Determine the [x, y] coordinate at the center of the cell enclosing the given text.  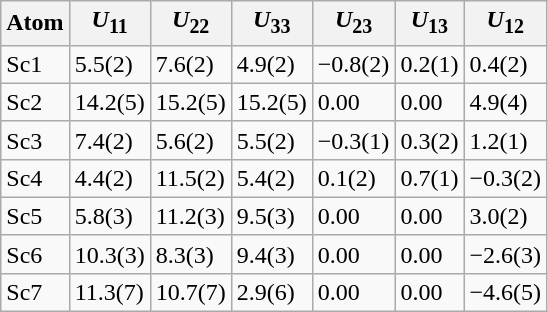
U33 [272, 23]
4.9(4) [506, 102]
0.3(2) [430, 140]
Sc3 [35, 140]
Atom [35, 23]
9.5(3) [272, 216]
Sc2 [35, 102]
U13 [430, 23]
11.3(7) [110, 292]
5.8(3) [110, 216]
4.9(2) [272, 64]
U22 [190, 23]
U23 [354, 23]
Sc6 [35, 254]
11.5(2) [190, 178]
Sc4 [35, 178]
U12 [506, 23]
0.4(2) [506, 64]
10.7(7) [190, 292]
5.6(2) [190, 140]
5.4(2) [272, 178]
−0.3(2) [506, 178]
−0.8(2) [354, 64]
−4.6(5) [506, 292]
0.2(1) [430, 64]
Sc5 [35, 216]
U11 [110, 23]
−2.6(3) [506, 254]
3.0(2) [506, 216]
Sc1 [35, 64]
1.2(1) [506, 140]
Sc7 [35, 292]
14.2(5) [110, 102]
2.9(6) [272, 292]
0.1(2) [354, 178]
7.6(2) [190, 64]
−0.3(1) [354, 140]
0.7(1) [430, 178]
11.2(3) [190, 216]
7.4(2) [110, 140]
8.3(3) [190, 254]
10.3(3) [110, 254]
9.4(3) [272, 254]
4.4(2) [110, 178]
